Identify which cell holds the provided text, then report its [X, Y] central coordinate. 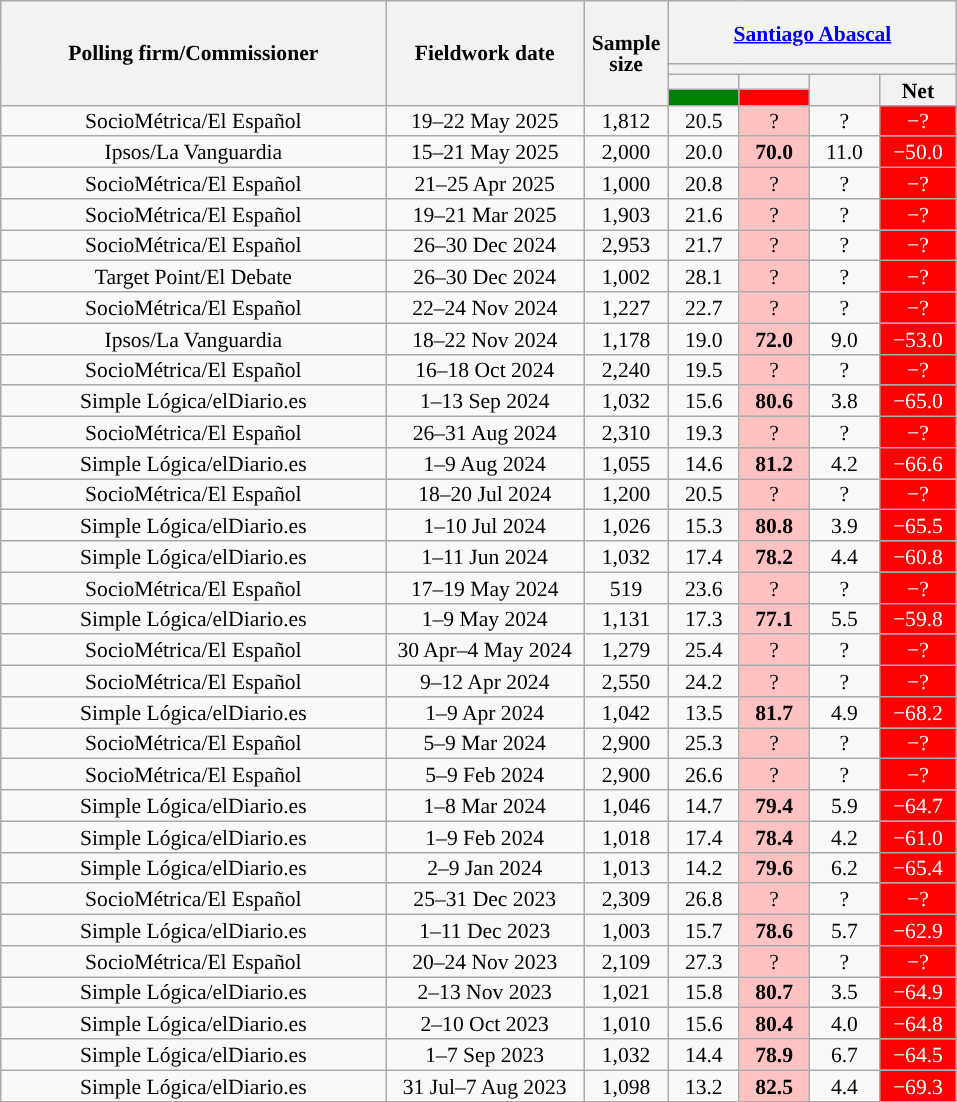
15–21 May 2025 [485, 152]
19–21 Mar 2025 [485, 214]
2,000 [626, 152]
23.6 [704, 588]
14.2 [704, 868]
1,055 [626, 464]
27.3 [704, 962]
13.5 [704, 712]
4.9 [844, 712]
26.6 [704, 774]
82.5 [774, 1086]
19–22 May 2025 [485, 120]
15.3 [704, 526]
1–13 Sep 2024 [485, 402]
Polling firm/Commissioner [194, 53]
2,109 [626, 962]
1,042 [626, 712]
1–9 Apr 2024 [485, 712]
1,178 [626, 338]
−69.3 [918, 1086]
1,227 [626, 308]
19.5 [704, 370]
20–24 Nov 2023 [485, 962]
80.4 [774, 1024]
81.2 [774, 464]
19.0 [704, 338]
80.7 [774, 992]
2,240 [626, 370]
78.9 [774, 1054]
9.0 [844, 338]
1–7 Sep 2023 [485, 1054]
2,310 [626, 432]
−61.0 [918, 836]
−64.5 [918, 1054]
18–20 Jul 2024 [485, 494]
21.6 [704, 214]
80.6 [774, 402]
6.2 [844, 868]
Target Point/El Debate [194, 276]
79.4 [774, 806]
2,953 [626, 246]
1,000 [626, 184]
2,309 [626, 900]
1,200 [626, 494]
1–9 Aug 2024 [485, 464]
−64.9 [918, 992]
78.4 [774, 836]
1,003 [626, 930]
3.8 [844, 402]
1,021 [626, 992]
2–13 Nov 2023 [485, 992]
17.3 [704, 618]
1,002 [626, 276]
6.7 [844, 1054]
25.3 [704, 744]
2–9 Jan 2024 [485, 868]
1,046 [626, 806]
1,026 [626, 526]
1–9 May 2024 [485, 618]
−66.6 [918, 464]
1–11 Jun 2024 [485, 556]
1,131 [626, 618]
21–25 Apr 2025 [485, 184]
1,010 [626, 1024]
30 Apr–4 May 2024 [485, 650]
2,550 [626, 682]
25.4 [704, 650]
1–10 Jul 2024 [485, 526]
20.0 [704, 152]
−64.8 [918, 1024]
−59.8 [918, 618]
28.1 [704, 276]
−65.4 [918, 868]
19.3 [704, 432]
−60.8 [918, 556]
2–10 Oct 2023 [485, 1024]
13.2 [704, 1086]
14.6 [704, 464]
70.0 [774, 152]
5–9 Mar 2024 [485, 744]
18–22 Nov 2024 [485, 338]
−68.2 [918, 712]
15.7 [704, 930]
−53.0 [918, 338]
78.6 [774, 930]
15.8 [704, 992]
Net [918, 90]
22.7 [704, 308]
Santiago Abascal [813, 32]
79.6 [774, 868]
17–19 May 2024 [485, 588]
−64.7 [918, 806]
5–9 Feb 2024 [485, 774]
−65.0 [918, 402]
72.0 [774, 338]
21.7 [704, 246]
16–18 Oct 2024 [485, 370]
24.2 [704, 682]
−65.5 [918, 526]
1,098 [626, 1086]
5.7 [844, 930]
14.7 [704, 806]
11.0 [844, 152]
14.4 [704, 1054]
22–24 Nov 2024 [485, 308]
1–11 Dec 2023 [485, 930]
26.8 [704, 900]
77.1 [774, 618]
519 [626, 588]
20.8 [704, 184]
1,903 [626, 214]
1–8 Mar 2024 [485, 806]
81.7 [774, 712]
5.5 [844, 618]
5.9 [844, 806]
9–12 Apr 2024 [485, 682]
80.8 [774, 526]
−50.0 [918, 152]
Sample size [626, 53]
−62.9 [918, 930]
1,279 [626, 650]
25–31 Dec 2023 [485, 900]
1–9 Feb 2024 [485, 836]
78.2 [774, 556]
1,013 [626, 868]
3.5 [844, 992]
31 Jul–7 Aug 2023 [485, 1086]
26–31 Aug 2024 [485, 432]
4.0 [844, 1024]
Fieldwork date [485, 53]
1,812 [626, 120]
3.9 [844, 526]
1,018 [626, 836]
